From the cell containing the given text, extract its center point as (x, y) coordinate. 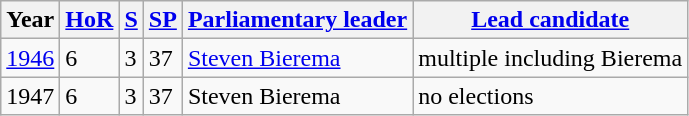
Year (30, 20)
1946 (30, 58)
Lead candidate (550, 20)
HoR (90, 20)
Parliamentary leader (297, 20)
no elections (550, 96)
1947 (30, 96)
S (131, 20)
SP (162, 20)
multiple including Bierema (550, 58)
